Scan for the cell matching the given text and deliver its (X, Y) coordinate at center. 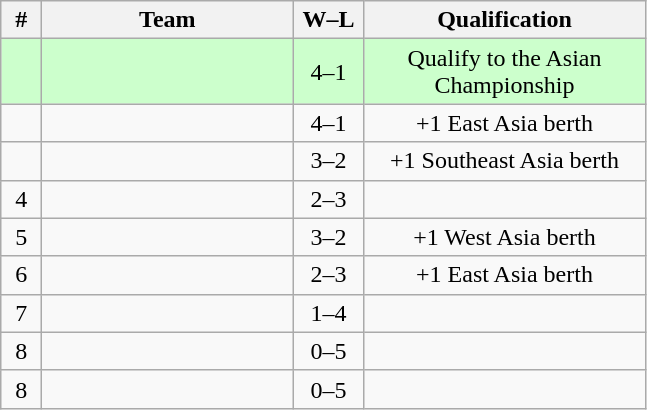
Qualify to the Asian Championship (504, 72)
+1 Southeast Asia berth (504, 161)
# (22, 20)
6 (22, 275)
4 (22, 199)
+1 West Asia berth (504, 237)
Qualification (504, 20)
7 (22, 313)
1–4 (328, 313)
W–L (328, 20)
5 (22, 237)
Team (168, 20)
